Return the (x, y) coordinate for the center point of the cell that contains the specified text.  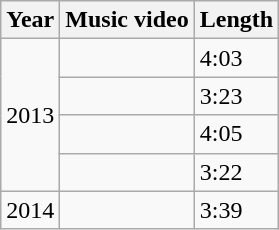
Music video (127, 20)
2014 (30, 210)
2013 (30, 115)
Length (236, 20)
3:22 (236, 172)
4:03 (236, 58)
4:05 (236, 134)
Year (30, 20)
3:39 (236, 210)
3:23 (236, 96)
